Locate the cell with the specified text and output its (X, Y) center coordinate. 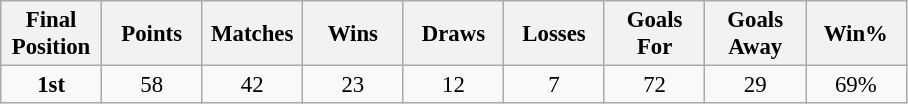
23 (354, 85)
Points (152, 34)
42 (252, 85)
1st (52, 85)
Final Position (52, 34)
7 (554, 85)
Goals Away (756, 34)
Losses (554, 34)
Goals For (654, 34)
58 (152, 85)
Draws (454, 34)
Matches (252, 34)
12 (454, 85)
29 (756, 85)
Win% (856, 34)
Wins (354, 34)
69% (856, 85)
72 (654, 85)
